Determine the [X, Y] coordinate at the center of the cell enclosing the given text.  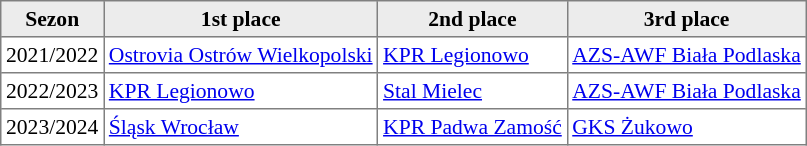
3rd place [686, 19]
2023/2024 [52, 127]
1st place [241, 19]
2022/2023 [52, 91]
Śląsk Wrocław [241, 127]
Ostrovia Ostrów Wielkopolski [241, 55]
Stal Mielec [472, 91]
2nd place [472, 19]
2021/2022 [52, 55]
Sezon [52, 19]
KPR Padwa Zamość [472, 127]
GKS Żukowo [686, 127]
